Find where the given text appears and provide that cell's center as (X, Y) coordinate. 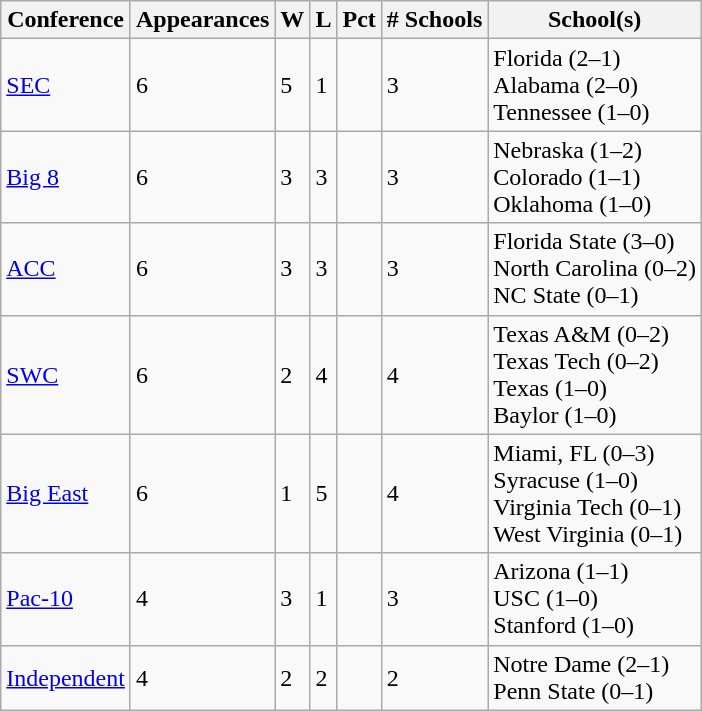
Nebraska (1–2)Colorado (1–1)Oklahoma (1–0) (595, 177)
W (292, 20)
Miami, FL (0–3)Syracuse (1–0)Virginia Tech (0–1)West Virginia (0–1) (595, 494)
SEC (66, 85)
Arizona (1–1)USC (1–0)Stanford (1–0) (595, 599)
Independent (66, 678)
L (324, 20)
Texas A&M (0–2)Texas Tech (0–2)Texas (1–0)Baylor (1–0) (595, 374)
Pct (359, 20)
Conference (66, 20)
Notre Dame (2–1)Penn State (0–1) (595, 678)
Florida (2–1)Alabama (2–0)Tennessee (1–0) (595, 85)
Big 8 (66, 177)
Appearances (202, 20)
Pac-10 (66, 599)
SWC (66, 374)
Big East (66, 494)
ACC (66, 269)
# Schools (434, 20)
School(s) (595, 20)
Florida State (3–0)North Carolina (0–2)NC State (0–1) (595, 269)
